Output the (X, Y) coordinate of the center of the cell containing the given text.  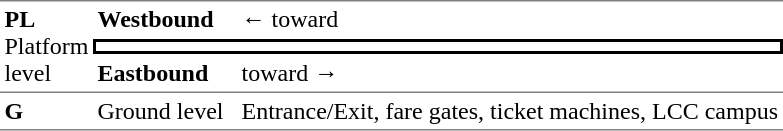
toward → (510, 72)
G (46, 112)
Eastbound (165, 72)
Entrance/Exit, fare gates, ticket machines, LCC campus (510, 112)
Westbound (165, 20)
← toward (510, 20)
PL Platform level (46, 46)
Ground level (165, 112)
